Capture the cell that displays the provided text and extract its (x, y) central coordinate. 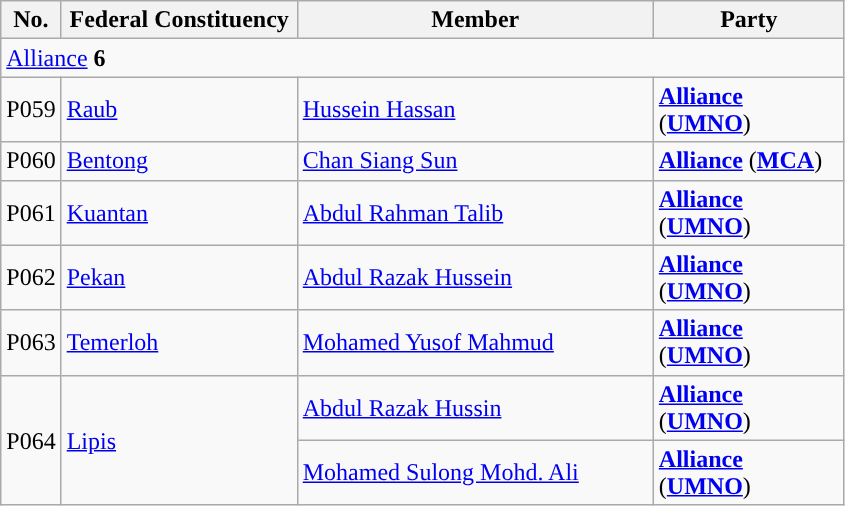
Lipis (179, 440)
Chan Siang Sun (475, 161)
P059 (31, 110)
Alliance 6 (423, 58)
P061 (31, 212)
Party (748, 20)
Bentong (179, 161)
Kuantan (179, 212)
Member (475, 20)
Federal Constituency (179, 20)
Abdul Razak Hussein (475, 278)
Pekan (179, 278)
P064 (31, 440)
No. (31, 20)
P060 (31, 161)
P063 (31, 342)
Temerloh (179, 342)
P062 (31, 278)
Mohamed Yusof Mahmud (475, 342)
Abdul Razak Hussin (475, 408)
Hussein Hassan (475, 110)
Mohamed Sulong Mohd. Ali (475, 472)
Alliance (MCA) (748, 161)
Abdul Rahman Talib (475, 212)
Raub (179, 110)
